Locate the cell with the specified text and output its (x, y) center coordinate. 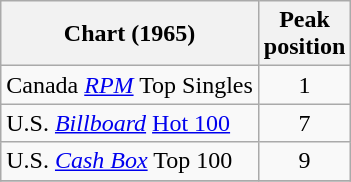
Chart (1965) (130, 34)
Peakposition (304, 34)
U.S. Billboard Hot 100 (130, 123)
U.S. Cash Box Top 100 (130, 161)
9 (304, 161)
7 (304, 123)
1 (304, 85)
Canada RPM Top Singles (130, 85)
